Determine the [x, y] coordinate at the center of the cell enclosing the given text.  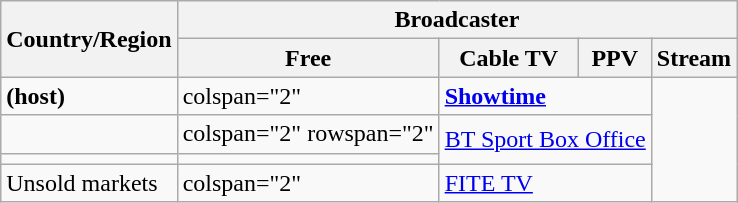
Showtime [545, 96]
Free [308, 58]
Country/Region [89, 39]
Unsold markets [89, 183]
Broadcaster [456, 20]
FITE TV [545, 183]
(host) [89, 96]
colspan="2" rowspan="2" [308, 134]
BT Sport Box Office [545, 140]
Stream [694, 58]
PPV [614, 58]
Cable TV [508, 58]
